For the text-containing cell, return its midpoint in (x, y) coordinate format. 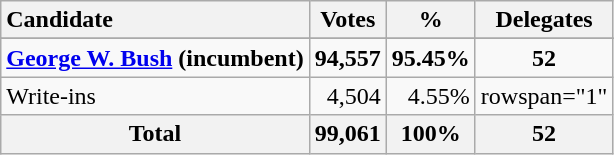
% (430, 20)
Write-ins (155, 96)
Total (155, 134)
94,557 (348, 58)
Votes (348, 20)
rowspan="1" (544, 96)
George W. Bush (incumbent) (155, 58)
4.55% (430, 96)
Delegates (544, 20)
Candidate (155, 20)
95.45% (430, 58)
99,061 (348, 134)
100% (430, 134)
4,504 (348, 96)
